Determine the [X, Y] coordinate at the center of the cell enclosing the given text.  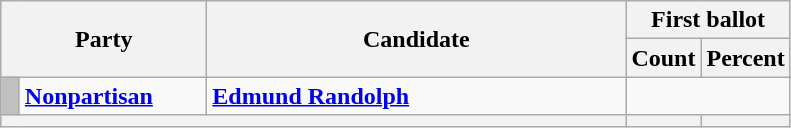
Nonpartisan [113, 96]
Candidate [416, 39]
Edmund Randolph [416, 96]
Party [104, 39]
Percent [746, 58]
First ballot [708, 20]
Count [664, 58]
